Return the (X, Y) coordinate for the center point of the cell that contains the specified text.  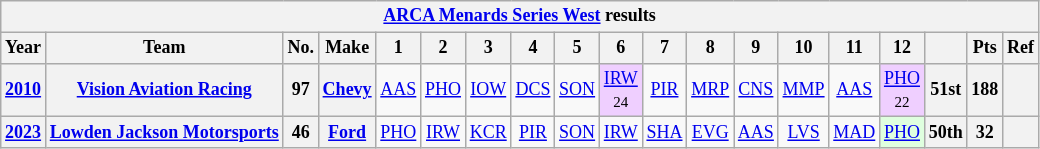
2010 (24, 90)
EVG (710, 132)
No. (300, 48)
Pts (985, 48)
8 (710, 48)
7 (664, 48)
LVS (804, 132)
KCR (488, 132)
IOW (488, 90)
ARCA Menards Series West results (520, 16)
Ford (347, 132)
10 (804, 48)
MAD (854, 132)
DCS (533, 90)
32 (985, 132)
Lowden Jackson Motorsports (164, 132)
SHA (664, 132)
51st (946, 90)
11 (854, 48)
MRP (710, 90)
Make (347, 48)
1 (398, 48)
Year (24, 48)
9 (756, 48)
2023 (24, 132)
CNS (756, 90)
12 (902, 48)
Vision Aviation Racing (164, 90)
Chevy (347, 90)
2 (444, 48)
3 (488, 48)
46 (300, 132)
PHO22 (902, 90)
188 (985, 90)
6 (620, 48)
IRW24 (620, 90)
Team (164, 48)
97 (300, 90)
Ref (1021, 48)
MMP (804, 90)
4 (533, 48)
50th (946, 132)
5 (578, 48)
